Locate the cell with the specified text and output its [x, y] center coordinate. 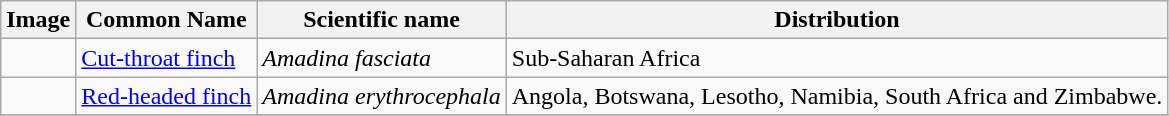
Image [38, 20]
Common Name [166, 20]
Cut-throat finch [166, 58]
Sub-Saharan Africa [837, 58]
Angola, Botswana, Lesotho, Namibia, South Africa and Zimbabwe. [837, 96]
Distribution [837, 20]
Red-headed finch [166, 96]
Amadina fasciata [382, 58]
Amadina erythrocephala [382, 96]
Scientific name [382, 20]
